Pinpoint the cell where the given text exists, returning its (x, y) midpoint coordinate. 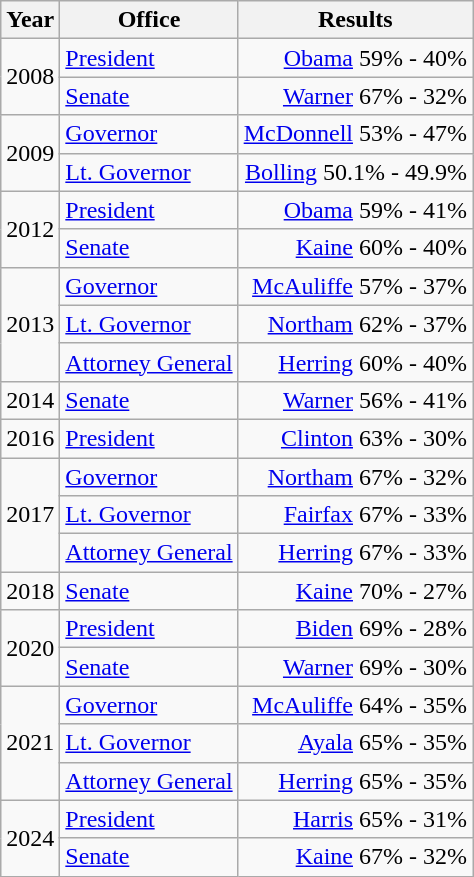
Obama 59% - 41% (355, 210)
Year (30, 20)
2013 (30, 324)
Biden 69% - 28% (355, 629)
Herring 65% - 35% (355, 781)
Clinton 63% - 30% (355, 438)
2020 (30, 648)
Warner 67% - 32% (355, 96)
McAuliffe 64% - 35% (355, 705)
Obama 59% - 40% (355, 58)
Warner 69% - 30% (355, 667)
2024 (30, 838)
Northam 62% - 37% (355, 324)
2014 (30, 400)
2009 (30, 153)
2017 (30, 515)
2008 (30, 77)
Warner 56% - 41% (355, 400)
Ayala 65% - 35% (355, 743)
Results (355, 20)
Kaine 70% - 27% (355, 591)
Bolling 50.1% - 49.9% (355, 172)
2018 (30, 591)
Fairfax 67% - 33% (355, 515)
McAuliffe 57% - 37% (355, 286)
McDonnell 53% - 47% (355, 134)
Office (149, 20)
2021 (30, 743)
Herring 67% - 33% (355, 553)
Herring 60% - 40% (355, 362)
2016 (30, 438)
Northam 67% - 32% (355, 477)
Kaine 67% - 32% (355, 857)
Harris 65% - 31% (355, 819)
Kaine 60% - 40% (355, 248)
2012 (30, 229)
